For the text-containing cell, return its midpoint in (x, y) coordinate format. 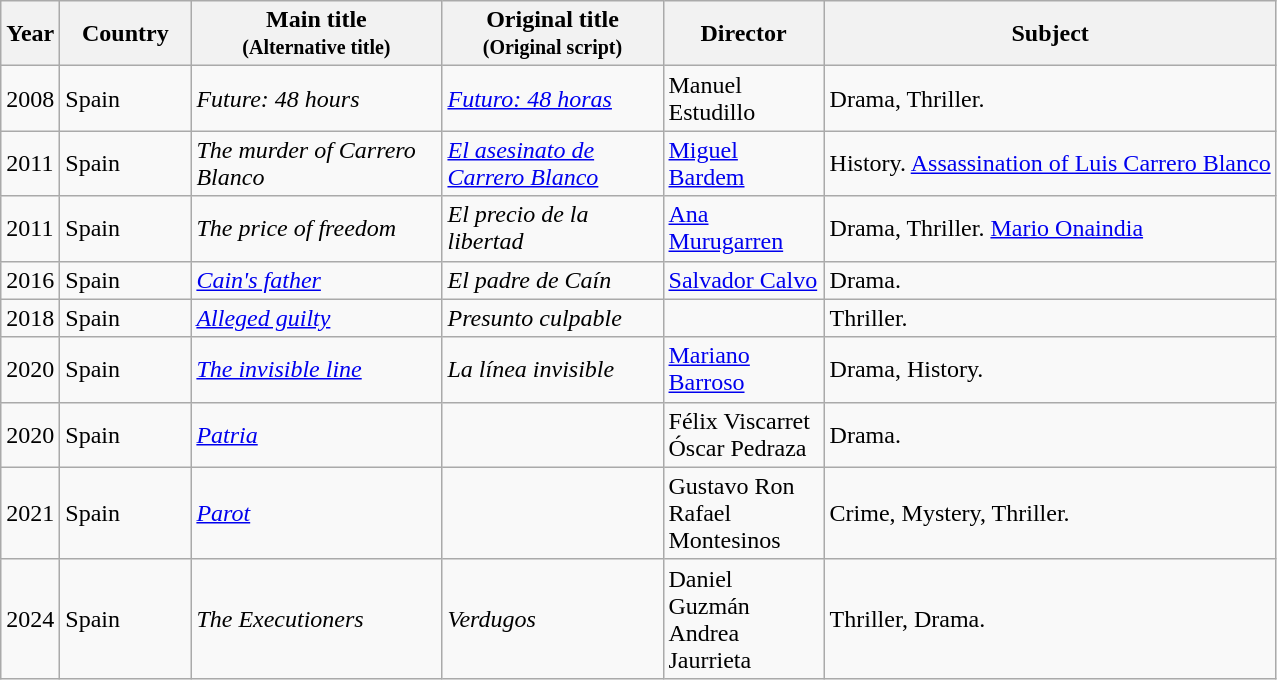
Future: 48 hours (316, 98)
Verdugos (552, 618)
Félix ViscarretÓscar Pedraza (744, 434)
Main title(Alternative title) (316, 34)
Salvador Calvo (744, 280)
2018 (30, 318)
The invisible line (316, 370)
Cain's father (316, 280)
Director (744, 34)
2008 (30, 98)
Manuel Estudillo (744, 98)
Drama, Thriller. Mario Onaindia (1050, 228)
Thriller. (1050, 318)
The Executioners (316, 618)
Mariano Barroso (744, 370)
The price of freedom (316, 228)
Patria (316, 434)
2021 (30, 513)
Drama, Thriller. (1050, 98)
History. Assassination of Luis Carrero Blanco (1050, 164)
Original title(Original script) (552, 34)
Country (126, 34)
2024 (30, 618)
The murder of Carrero Blanco (316, 164)
Crime, Mystery, Thriller. (1050, 513)
Thriller, Drama. (1050, 618)
Futuro: 48 horas (552, 98)
Gustavo RonRafael Montesinos (744, 513)
Ana Murugarren (744, 228)
Year (30, 34)
Miguel Bardem (744, 164)
Drama, History. (1050, 370)
Presunto culpable (552, 318)
Subject (1050, 34)
El padre de Caín (552, 280)
Daniel GuzmánAndrea Jaurrieta (744, 618)
2016 (30, 280)
Alleged guilty (316, 318)
El precio de la libertad (552, 228)
El asesinato de Carrero Blanco (552, 164)
La línea invisible (552, 370)
Parot (316, 513)
